Identify which cell holds the provided text, then report its (x, y) central coordinate. 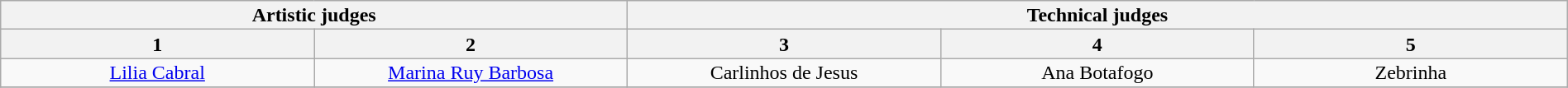
Carlinhos de Jesus (784, 72)
Artistic judges (314, 15)
Zebrinha (1411, 72)
2 (471, 44)
Technical judges (1098, 15)
3 (784, 44)
4 (1097, 44)
5 (1411, 44)
Marina Ruy Barbosa (471, 72)
1 (157, 44)
Ana Botafogo (1097, 72)
Lilia Cabral (157, 72)
